Determine the [X, Y] coordinate at the center of the cell enclosing the given text.  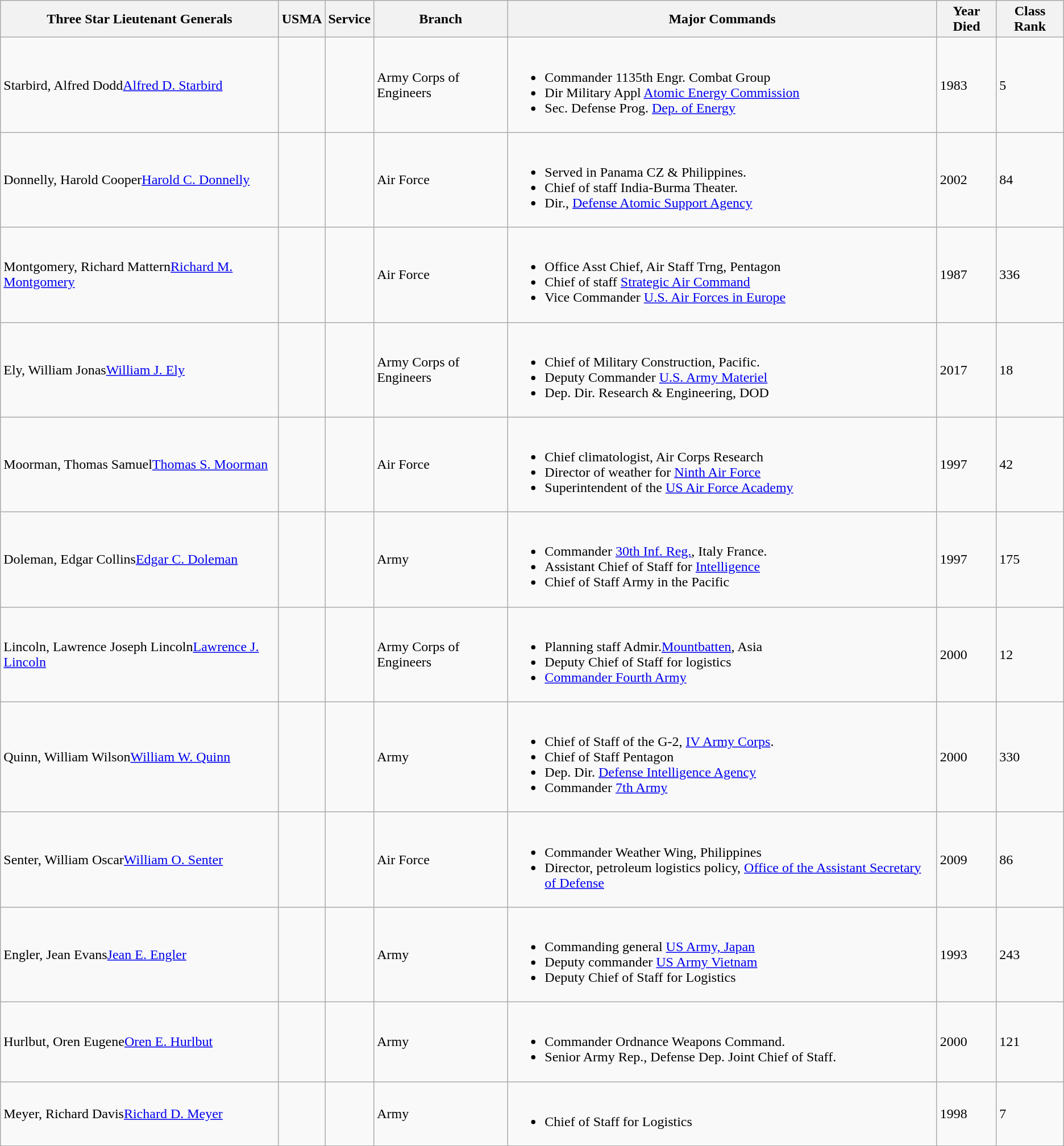
Senter, William OscarWilliam O. Senter [140, 859]
1993 [966, 955]
330 [1030, 757]
Ely, William JonasWilliam J. Ely [140, 369]
Montgomery, Richard MatternRichard M. Montgomery [140, 275]
Chief of Staff for Logistics [722, 1114]
Three Star Lieutenant Generals [140, 19]
Service [350, 19]
Chief of Military Construction, Pacific.Deputy Commander U.S. Army MaterielDep. Dir. Research & Engineering, DOD [722, 369]
Starbird, Alfred DoddAlfred D. Starbird [140, 85]
12 [1030, 655]
Commander Ordnance Weapons Command.Senior Army Rep., Defense Dep. Joint Chief of Staff. [722, 1041]
Commanding general US Army, JapanDeputy commander US Army VietnamDeputy Chief of Staff for Logistics [722, 955]
1983 [966, 85]
Engler, Jean EvansJean E. Engler [140, 955]
Lincoln, Lawrence Joseph LincolnLawrence J. Lincoln [140, 655]
243 [1030, 955]
Commander 1135th Engr. Combat GroupDir Military Appl Atomic Energy CommissionSec. Defense Prog. Dep. of Energy [722, 85]
Doleman, Edgar CollinsEdgar C. Doleman [140, 559]
USMA [302, 19]
42 [1030, 465]
336 [1030, 275]
Branch [441, 19]
Meyer, Richard DavisRichard D. Meyer [140, 1114]
Chief of Staff of the G-2, IV Army Corps.Chief of Staff PentagonDep. Dir. Defense Intelligence AgencyCommander 7th Army [722, 757]
7 [1030, 1114]
Commander Weather Wing, PhilippinesDirector, petroleum logistics policy, Office of the Assistant Secretary of Defense [722, 859]
Class Rank [1030, 19]
86 [1030, 859]
18 [1030, 369]
Office Asst Chief, Air Staff Trng, PentagonChief of staff Strategic Air CommandVice Commander U.S. Air Forces in Europe [722, 275]
175 [1030, 559]
84 [1030, 180]
Commander 30th Inf. Reg., Italy France.Assistant Chief of Staff for IntelligenceChief of Staff Army in the Pacific [722, 559]
Served in Panama CZ & Philippines.Chief of staff India-Burma Theater.Dir., Defense Atomic Support Agency [722, 180]
2017 [966, 369]
Year Died [966, 19]
Donnelly, Harold CooperHarold C. Donnelly [140, 180]
1998 [966, 1114]
Moorman, Thomas SamuelThomas S. Moorman [140, 465]
1987 [966, 275]
Planning staff Admir.Mountbatten, AsiaDeputy Chief of Staff for logisticsCommander Fourth Army [722, 655]
2002 [966, 180]
Major Commands [722, 19]
Hurlbut, Oren EugeneOren E. Hurlbut [140, 1041]
Quinn, William WilsonWilliam W. Quinn [140, 757]
5 [1030, 85]
121 [1030, 1041]
2009 [966, 859]
Chief climatologist, Air Corps ResearchDirector of weather for Ninth Air ForceSuperintendent of the US Air Force Academy [722, 465]
